From the cell containing the given text, extract its center point as [X, Y] coordinate. 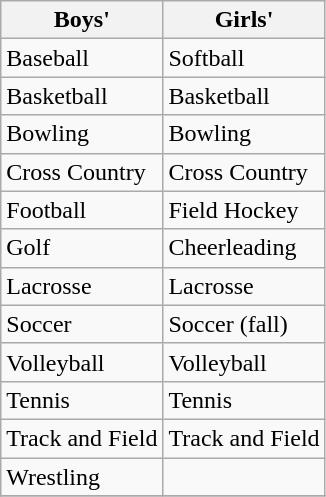
Soccer (fall) [244, 324]
Baseball [82, 58]
Football [82, 210]
Softball [244, 58]
Field Hockey [244, 210]
Golf [82, 248]
Cheerleading [244, 248]
Girls' [244, 20]
Soccer [82, 324]
Boys' [82, 20]
Wrestling [82, 477]
